Locate the cell with the specified text and output its (x, y) center coordinate. 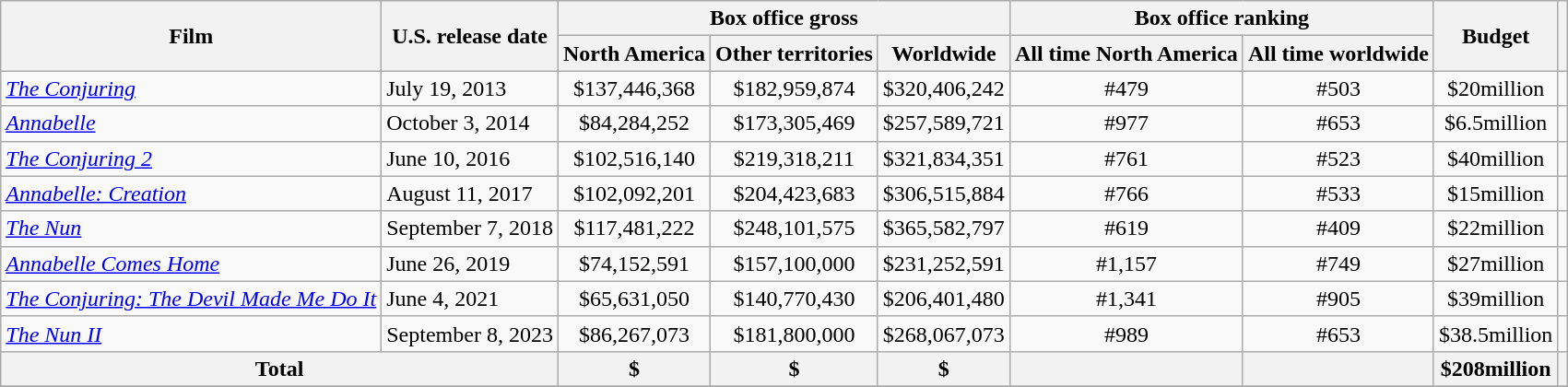
$6.5million (1495, 123)
$208million (1495, 369)
$65,631,050 (634, 299)
$15million (1495, 193)
$84,284,252 (634, 123)
All time worldwide (1338, 53)
#761 (1126, 158)
$27million (1495, 264)
$140,770,430 (794, 299)
August 11, 2017 (470, 193)
#766 (1126, 193)
#749 (1338, 264)
$231,252,591 (944, 264)
Other territories (794, 53)
#503 (1338, 88)
September 8, 2023 (470, 334)
$306,515,884 (944, 193)
All time North America (1126, 53)
$206,401,480 (944, 299)
$86,267,073 (634, 334)
Annabelle Comes Home (192, 264)
June 4, 2021 (470, 299)
$204,423,683 (794, 193)
Box office ranking (1221, 18)
September 7, 2018 (470, 229)
Annabelle (192, 123)
$40million (1495, 158)
$248,101,575 (794, 229)
$219,318,211 (794, 158)
The Conjuring (192, 88)
$74,152,591 (634, 264)
The Conjuring 2 (192, 158)
Annabelle: Creation (192, 193)
$39million (1495, 299)
#905 (1338, 299)
$38.5million (1495, 334)
$157,100,000 (794, 264)
$137,446,368 (634, 88)
$321,834,351 (944, 158)
#533 (1338, 193)
$257,589,721 (944, 123)
The Nun (192, 229)
$22million (1495, 229)
$365,582,797 (944, 229)
$117,481,222 (634, 229)
$20million (1495, 88)
#479 (1126, 88)
$268,067,073 (944, 334)
#523 (1338, 158)
The Nun II (192, 334)
$102,092,201 (634, 193)
June 10, 2016 (470, 158)
October 3, 2014 (470, 123)
#977 (1126, 123)
Budget (1495, 36)
Total (280, 369)
#1,157 (1126, 264)
June 26, 2019 (470, 264)
Box office gross (784, 18)
$182,959,874 (794, 88)
#1,341 (1126, 299)
North America (634, 53)
$173,305,469 (794, 123)
The Conjuring: The Devil Made Me Do It (192, 299)
U.S. release date (470, 36)
July 19, 2013 (470, 88)
$102,516,140 (634, 158)
#619 (1126, 229)
$181,800,000 (794, 334)
Film (192, 36)
#409 (1338, 229)
$320,406,242 (944, 88)
Worldwide (944, 53)
#989 (1126, 334)
